From the cell containing the given text, extract its center point as (x, y) coordinate. 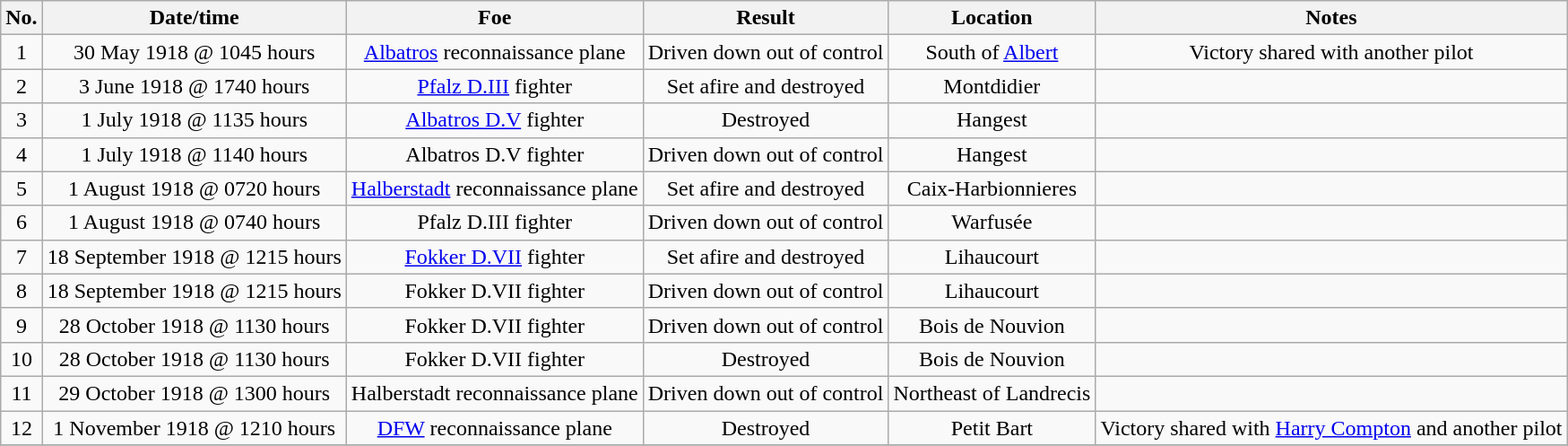
No. (22, 18)
9 (22, 325)
Montdidier (992, 86)
Victory shared with Harry Compton and another pilot (1331, 428)
7 (22, 257)
29 October 1918 @ 1300 hours (194, 393)
1 November 1918 @ 1210 hours (194, 428)
2 (22, 86)
Location (992, 18)
11 (22, 393)
4 (22, 154)
1 July 1918 @ 1135 hours (194, 120)
12 (22, 428)
South of Albert (992, 52)
Northeast of Landrecis (992, 393)
Caix-Harbionnieres (992, 188)
1 August 1918 @ 0720 hours (194, 188)
10 (22, 359)
DFW reconnaissance plane (495, 428)
3 June 1918 @ 1740 hours (194, 86)
5 (22, 188)
Date/time (194, 18)
1 (22, 52)
1 July 1918 @ 1140 hours (194, 154)
Foe (495, 18)
1 August 1918 @ 0740 hours (194, 223)
30 May 1918 @ 1045 hours (194, 52)
Warfusée (992, 223)
6 (22, 223)
3 (22, 120)
Albatros reconnaissance plane (495, 52)
8 (22, 291)
Victory shared with another pilot (1331, 52)
Result (766, 18)
Petit Bart (992, 428)
Notes (1331, 18)
